Pinpoint the cell where the given text exists, returning its (X, Y) midpoint coordinate. 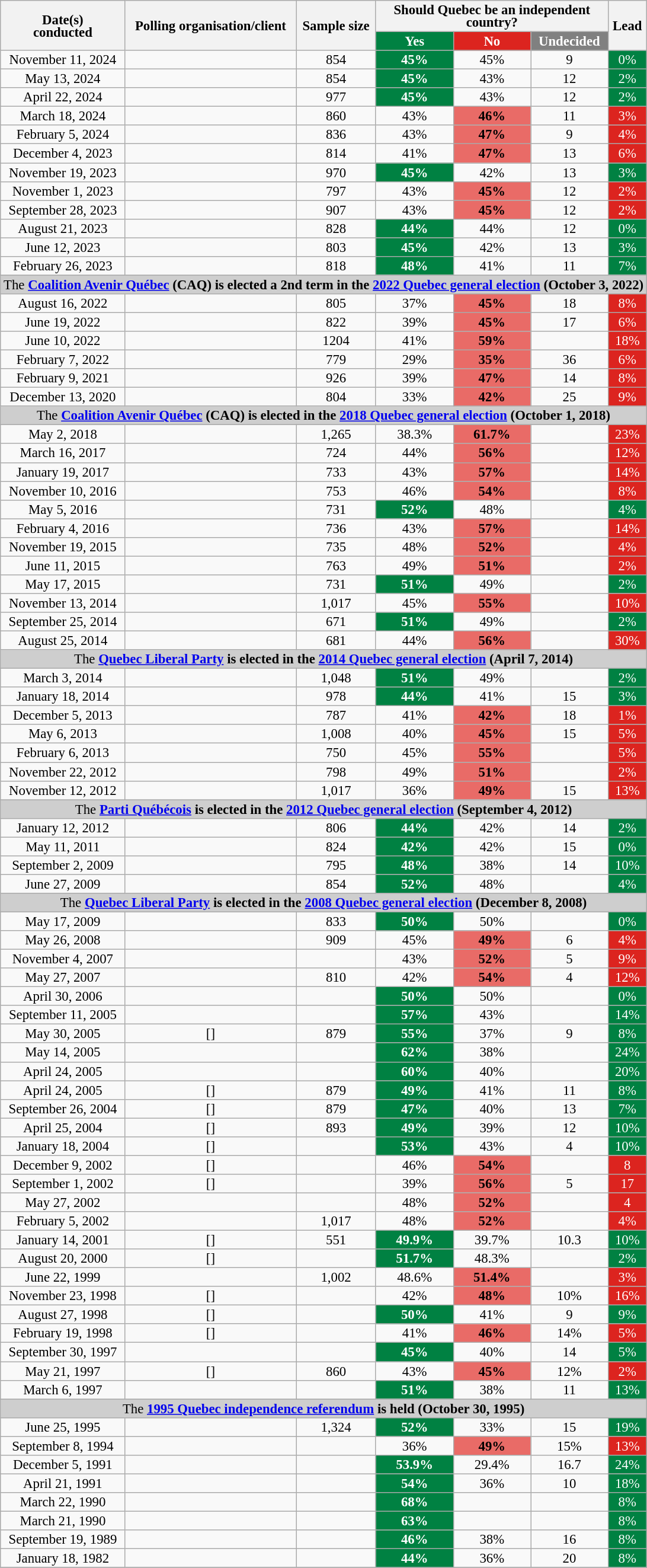
805 (337, 304)
November 4, 2007 (63, 959)
798 (337, 772)
35% (492, 360)
December 5, 2013 (63, 716)
May 17, 2015 (63, 585)
787 (337, 716)
January 18, 2004 (63, 1147)
1,008 (337, 734)
1,048 (337, 678)
September 30, 1997 (63, 1352)
15% (570, 1446)
February 5, 2002 (63, 1221)
818 (337, 266)
January 18, 2014 (63, 697)
Should Quebec be an independent country? (492, 17)
36 (570, 360)
681 (337, 641)
September 28, 2023 (63, 210)
June 10, 2022 (63, 341)
June 11, 2015 (63, 566)
49.9% (415, 1240)
753 (337, 491)
806 (337, 828)
April 22, 2024 (63, 97)
16 (570, 1540)
March 3, 2014 (63, 678)
1% (627, 716)
September 8, 1994 (63, 1446)
61.7% (492, 435)
20 (570, 1559)
Undecided (570, 41)
November 1, 2023 (63, 191)
The Quebec Liberal Party is elected in the 2008 Quebec general election (December 8, 2008) (323, 903)
June 12, 2023 (63, 247)
November 10, 2016 (63, 491)
735 (337, 547)
750 (337, 753)
The Parti Québécois is elected in the 2012 Quebec general election (September 4, 2012) (323, 809)
51.4% (492, 1278)
March 6, 1997 (63, 1390)
February 4, 2016 (63, 528)
May 5, 2016 (63, 509)
51.7% (415, 1259)
April 25, 2004 (63, 1128)
June 22, 1999 (63, 1278)
April 30, 2006 (63, 997)
30% (627, 641)
10.3 (570, 1240)
May 21, 1997 (63, 1371)
20% (627, 1071)
November 19, 2015 (63, 547)
September 1, 2002 (63, 1184)
53.9% (415, 1465)
551 (337, 1240)
May 11, 2011 (63, 847)
August 16, 2022 (63, 304)
February 6, 2013 (63, 753)
November 23, 1998 (63, 1296)
June 25, 1995 (63, 1427)
Lead (627, 25)
January 12, 2012 (63, 828)
779 (337, 360)
May 27, 2007 (63, 978)
68% (415, 1502)
1,265 (337, 435)
822 (337, 322)
797 (337, 191)
Yes (415, 41)
810 (337, 978)
November 12, 2012 (63, 790)
November 11, 2024 (63, 60)
53% (415, 1147)
977 (337, 97)
1204 (337, 341)
10 (570, 1483)
November 13, 2014 (63, 603)
907 (337, 210)
September 11, 2005 (63, 1015)
January 19, 2017 (63, 472)
March 18, 2024 (63, 116)
16.7 (570, 1465)
Date(s)conducted (63, 25)
62% (415, 1053)
23% (627, 435)
926 (337, 378)
December 5, 1991 (63, 1465)
736 (337, 528)
May 6, 2013 (63, 734)
48.3% (492, 1259)
September 25, 2014 (63, 622)
814 (337, 154)
893 (337, 1128)
December 13, 2020 (63, 397)
1,324 (337, 1427)
February 19, 1998 (63, 1334)
February 5, 2024 (63, 135)
September 2, 2009 (63, 866)
824 (337, 847)
August 20, 2000 (63, 1259)
May 2, 2018 (63, 435)
May 13, 2024 (63, 79)
38.3% (415, 435)
The Coalition Avenir Québec (CAQ) is elected a 2nd term in the 2022 Quebec general election (October 3, 2022) (323, 285)
November 22, 2012 (63, 772)
970 (337, 173)
833 (337, 921)
February 26, 2023 (63, 266)
25 (570, 397)
19% (627, 1427)
59% (492, 341)
29% (415, 360)
39.7% (492, 1240)
March 16, 2017 (63, 454)
16% (627, 1296)
836 (337, 135)
Polling organisation/client (211, 25)
May 30, 2005 (63, 1034)
804 (337, 397)
February 9, 2021 (63, 378)
6 (570, 940)
978 (337, 697)
The Quebec Liberal Party is elected in the 2014 Quebec general election (April 7, 2014) (323, 659)
December 4, 2023 (63, 154)
48.6% (415, 1278)
724 (337, 454)
June 27, 2009 (63, 884)
60% (415, 1071)
September 26, 2004 (63, 1109)
November 19, 2023 (63, 173)
29.4% (492, 1465)
February 7, 2022 (63, 360)
August 21, 2023 (63, 228)
May 17, 2009 (63, 921)
December 9, 2002 (63, 1165)
April 21, 1991 (63, 1483)
The 1995 Quebec independence referendum is held (October 30, 1995) (323, 1409)
803 (337, 247)
May 14, 2005 (63, 1053)
June 19, 2022 (63, 322)
March 21, 1990 (63, 1521)
1,002 (337, 1278)
8 (627, 1165)
March 22, 1990 (63, 1502)
May 26, 2008 (63, 940)
795 (337, 866)
January 14, 2001 (63, 1240)
May 27, 2002 (63, 1202)
63% (415, 1521)
733 (337, 472)
The Coalition Avenir Québec (CAQ) is elected in the 2018 Quebec general election (October 1, 2018) (323, 416)
January 18, 1982 (63, 1559)
August 27, 1998 (63, 1315)
828 (337, 228)
September 19, 1989 (63, 1540)
Sample size (337, 25)
No (492, 41)
August 25, 2014 (63, 641)
671 (337, 622)
909 (337, 940)
763 (337, 566)
